Extract the (x, y) coordinate from the center of the cell holding the provided text.  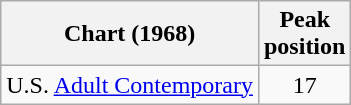
Chart (1968) (130, 34)
U.S. Adult Contemporary (130, 85)
17 (304, 85)
Peakposition (304, 34)
